Search for the cell housing the specified text and yield its (x, y) center coordinate. 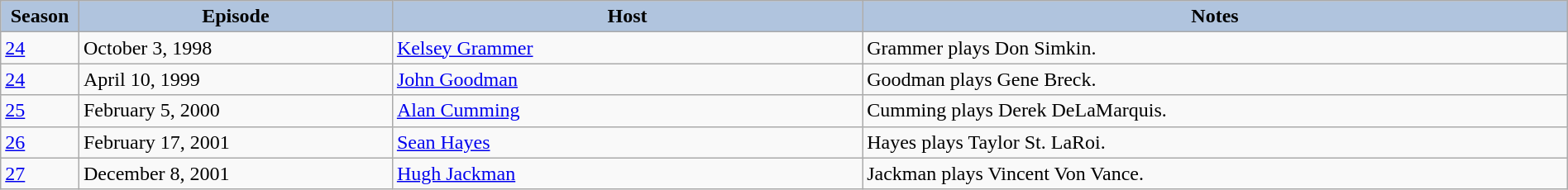
25 (40, 111)
26 (40, 142)
Kelsey Grammer (627, 48)
December 8, 2001 (235, 173)
Host (627, 17)
Sean Hayes (627, 142)
Jackman plays Vincent Von Vance. (1216, 173)
Goodman plays Gene Breck. (1216, 79)
Cumming plays Derek DeLaMarquis. (1216, 111)
Season (40, 17)
Episode (235, 17)
Hayes plays Taylor St. LaRoi. (1216, 142)
Notes (1216, 17)
John Goodman (627, 79)
October 3, 1998 (235, 48)
February 5, 2000 (235, 111)
27 (40, 173)
April 10, 1999 (235, 79)
Grammer plays Don Simkin. (1216, 48)
February 17, 2001 (235, 142)
Alan Cumming (627, 111)
Hugh Jackman (627, 173)
